From the cell containing the given text, extract its center point as (X, Y) coordinate. 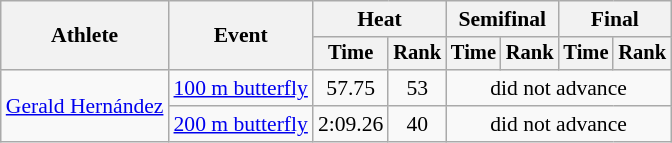
53 (417, 88)
Event (240, 36)
40 (417, 124)
Heat (380, 19)
Semifinal (502, 19)
57.75 (350, 88)
100 m butterfly (240, 88)
Final (614, 19)
200 m butterfly (240, 124)
Gerald Hernández (85, 106)
Athlete (85, 36)
2:09.26 (350, 124)
